Output the [X, Y] coordinate of the center of the cell containing the given text.  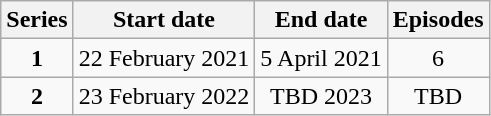
Episodes [438, 20]
TBD [438, 96]
Series [37, 20]
5 April 2021 [321, 58]
TBD 2023 [321, 96]
22 February 2021 [164, 58]
1 [37, 58]
6 [438, 58]
2 [37, 96]
End date [321, 20]
Start date [164, 20]
23 February 2022 [164, 96]
